Scan for the cell matching the given text and deliver its [X, Y] coordinate at center. 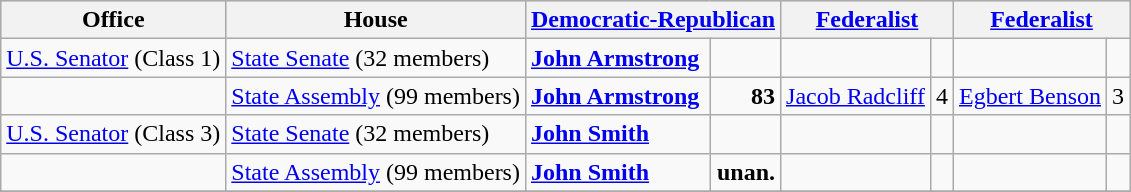
3 [1118, 96]
U.S. Senator (Class 3) [114, 134]
83 [746, 96]
Democratic-Republican [652, 20]
Office [114, 20]
unan. [746, 172]
Jacob Radcliff [856, 96]
4 [942, 96]
House [376, 20]
Egbert Benson [1030, 96]
U.S. Senator (Class 1) [114, 58]
